Capture the cell that displays the provided text and extract its (x, y) central coordinate. 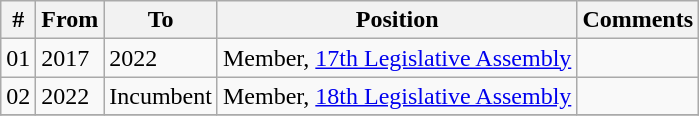
Incumbent (161, 96)
2017 (70, 58)
To (161, 20)
Comments (638, 20)
From (70, 20)
02 (18, 96)
# (18, 20)
Position (396, 20)
Member, 17th Legislative Assembly (396, 58)
01 (18, 58)
Member, 18th Legislative Assembly (396, 96)
